From the cell containing the given text, extract its center point as [x, y] coordinate. 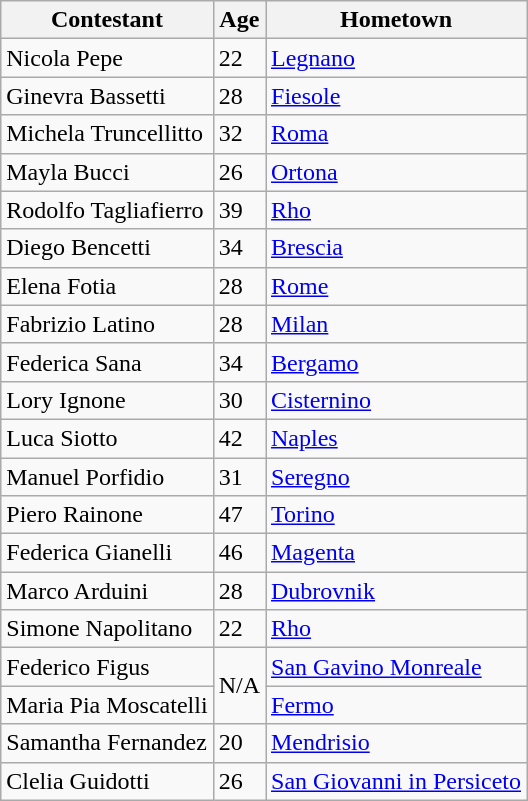
Lory Ignone [107, 400]
32 [239, 134]
Mendrisio [396, 743]
Legnano [396, 58]
Torino [396, 515]
Rome [396, 286]
Mayla Bucci [107, 172]
Bergamo [396, 362]
N/A [239, 686]
42 [239, 438]
20 [239, 743]
Fabrizio Latino [107, 324]
San Giovanni in Persiceto [396, 781]
Naples [396, 438]
Ortona [396, 172]
Rodolfo Tagliafierro [107, 210]
Luca Siotto [107, 438]
Age [239, 20]
Cisternino [396, 400]
Federico Figus [107, 667]
Fermo [396, 705]
Fiesole [396, 96]
Diego Bencetti [107, 248]
Elena Fotia [107, 286]
Roma [396, 134]
Clelia Guidotti [107, 781]
San Gavino Monreale [396, 667]
Maria Pia Moscatelli [107, 705]
46 [239, 553]
39 [239, 210]
Simone Napolitano [107, 629]
Federica Gianelli [107, 553]
Magenta [396, 553]
Ginevra Bassetti [107, 96]
Hometown [396, 20]
31 [239, 477]
Milan [396, 324]
Piero Rainone [107, 515]
Brescia [396, 248]
Marco Arduini [107, 591]
Michela Truncellitto [107, 134]
47 [239, 515]
Samantha Fernandez [107, 743]
Manuel Porfidio [107, 477]
Federica Sana [107, 362]
Contestant [107, 20]
Dubrovnik [396, 591]
Seregno [396, 477]
30 [239, 400]
Nicola Pepe [107, 58]
